Identify which cell holds the provided text, then report its [X, Y] central coordinate. 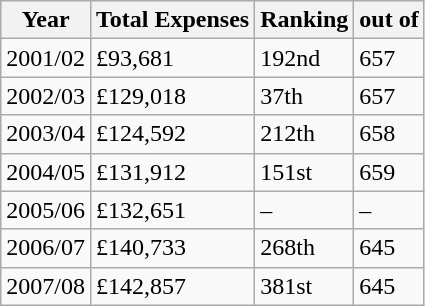
£131,912 [172, 172]
£129,018 [172, 96]
2007/08 [46, 286]
Total Expenses [172, 20]
Ranking [304, 20]
659 [389, 172]
£132,651 [172, 210]
2001/02 [46, 58]
£124,592 [172, 134]
37th [304, 96]
£142,857 [172, 286]
£93,681 [172, 58]
192nd [304, 58]
212th [304, 134]
658 [389, 134]
2004/05 [46, 172]
Year [46, 20]
2002/03 [46, 96]
£140,733 [172, 248]
381st [304, 286]
268th [304, 248]
out of [389, 20]
2006/07 [46, 248]
2005/06 [46, 210]
2003/04 [46, 134]
151st [304, 172]
